Capture the cell that displays the provided text and extract its [X, Y] central coordinate. 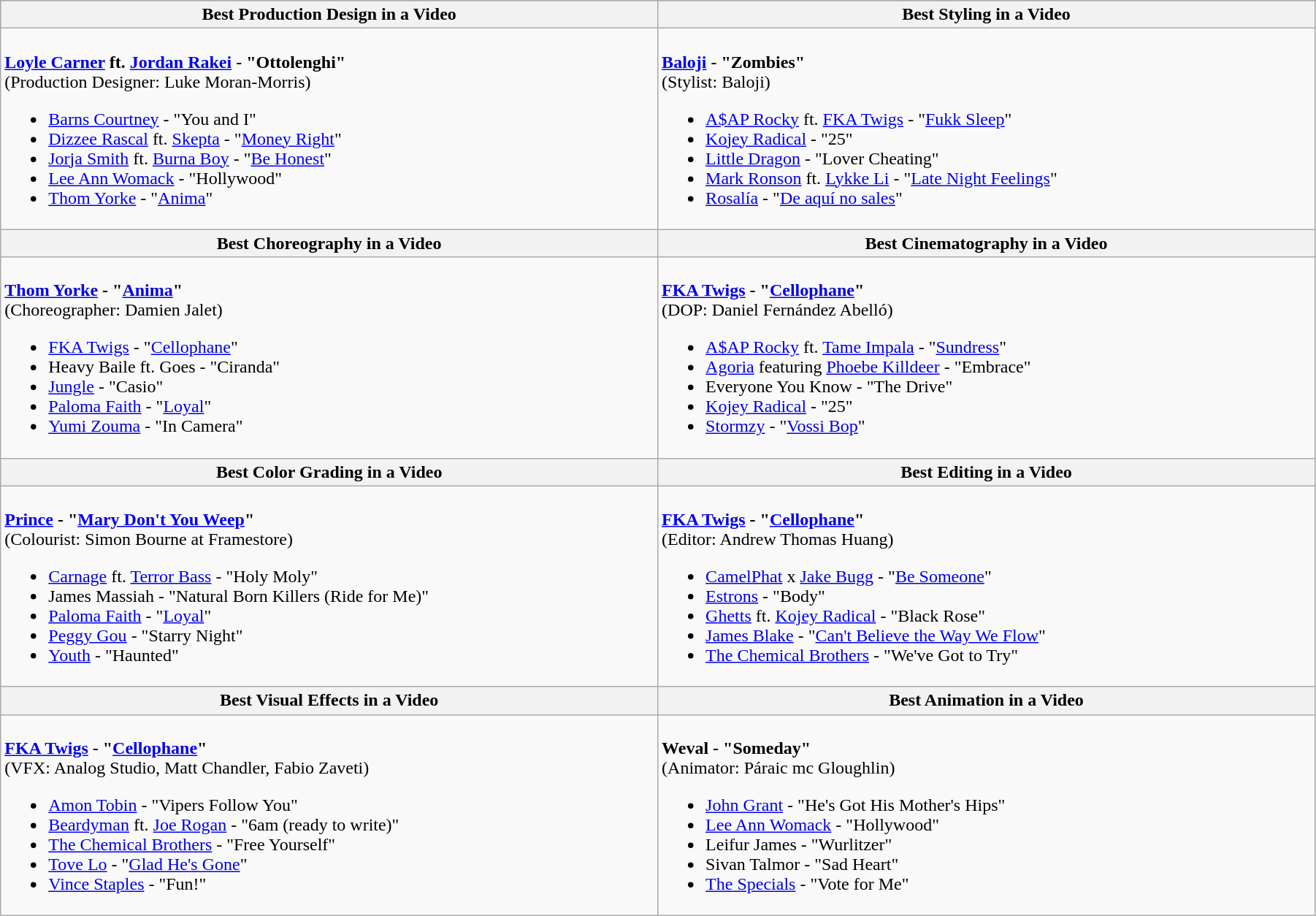
Best Choreography in a Video [329, 243]
Best Styling in a Video [987, 15]
Best Color Grading in a Video [329, 472]
Best Production Design in a Video [329, 15]
Best Animation in a Video [987, 701]
Best Editing in a Video [987, 472]
Best Visual Effects in a Video [329, 701]
Best Cinematography in a Video [987, 243]
